Return (x, y) of the center of cell containing provided text 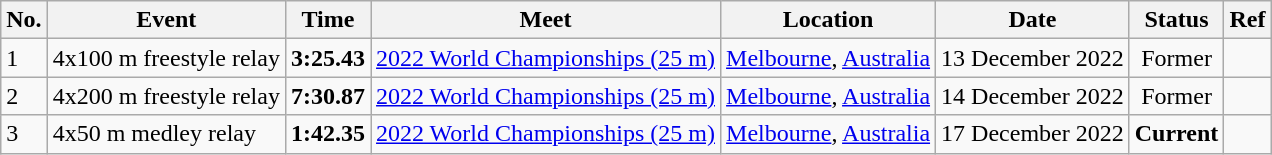
4x200 m freestyle relay (166, 96)
1:42.35 (328, 134)
Status (1176, 20)
Location (828, 20)
2 (24, 96)
17 December 2022 (1033, 134)
3:25.43 (328, 58)
7:30.87 (328, 96)
3 (24, 134)
1 (24, 58)
No. (24, 20)
14 December 2022 (1033, 96)
4x100 m freestyle relay (166, 58)
4x50 m medley relay (166, 134)
Event (166, 20)
Date (1033, 20)
Time (328, 20)
Current (1176, 134)
Ref (1248, 20)
13 December 2022 (1033, 58)
Meet (546, 20)
